From the cell containing the given text, extract its center point as (x, y) coordinate. 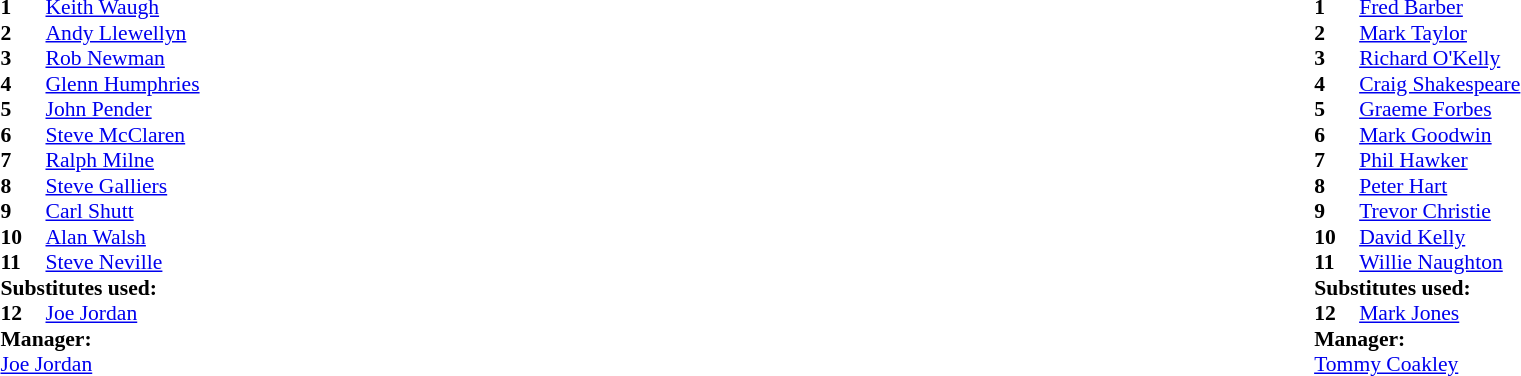
Peter Hart (1440, 186)
John Pender (123, 109)
Richard O'Kelly (1440, 59)
David Kelly (1440, 237)
Craig Shakespeare (1440, 84)
Steve Neville (123, 263)
Andy Llewellyn (123, 33)
Mark Jones (1440, 313)
Willie Naughton (1440, 263)
Phil Hawker (1440, 161)
Steve McClaren (123, 135)
Alan Walsh (123, 237)
Steve Galliers (123, 186)
Graeme Forbes (1440, 109)
Carl Shutt (123, 211)
Joe Jordan (123, 313)
Ralph Milne (123, 161)
Rob Newman (123, 59)
Mark Taylor (1440, 33)
Mark Goodwin (1440, 135)
Glenn Humphries (123, 84)
Trevor Christie (1440, 211)
